Find where the given text appears and provide that cell's center as [x, y] coordinate. 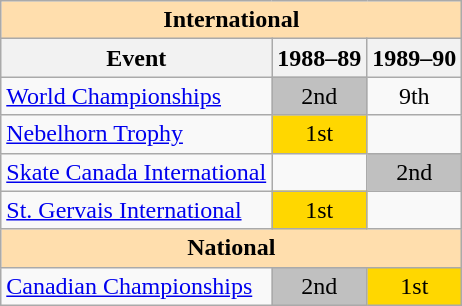
Canadian Championships [136, 286]
National [232, 248]
1989–90 [414, 58]
1988–89 [320, 58]
Nebelhorn Trophy [136, 134]
Event [136, 58]
World Championships [136, 96]
St. Gervais International [136, 210]
Skate Canada International [136, 172]
International [232, 20]
9th [414, 96]
